Capture the cell that displays the provided text and extract its [X, Y] central coordinate. 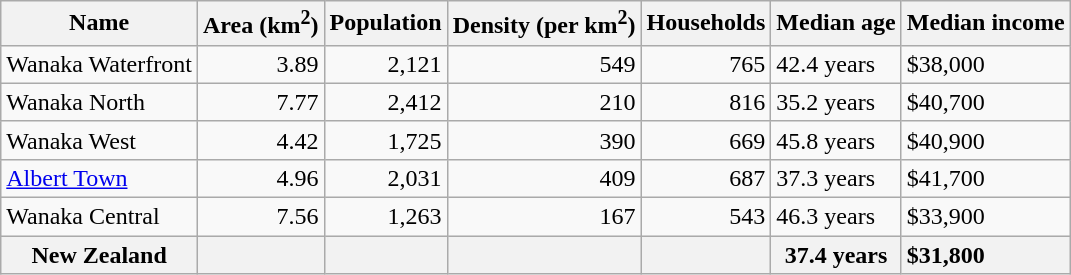
46.3 years [836, 217]
167 [544, 217]
Wanaka West [100, 140]
Median income [986, 24]
2,121 [386, 64]
7.77 [260, 102]
543 [706, 217]
$31,800 [986, 255]
$38,000 [986, 64]
Population [386, 24]
Albert Town [100, 178]
35.2 years [836, 102]
Area (km2) [260, 24]
816 [706, 102]
Density (per km2) [544, 24]
409 [544, 178]
New Zealand [100, 255]
1,725 [386, 140]
210 [544, 102]
687 [706, 178]
549 [544, 64]
Name [100, 24]
Wanaka Waterfront [100, 64]
42.4 years [836, 64]
37.3 years [836, 178]
$40,900 [986, 140]
Wanaka North [100, 102]
$41,700 [986, 178]
Median age [836, 24]
Households [706, 24]
390 [544, 140]
4.42 [260, 140]
765 [706, 64]
7.56 [260, 217]
37.4 years [836, 255]
2,031 [386, 178]
Wanaka Central [100, 217]
45.8 years [836, 140]
$40,700 [986, 102]
1,263 [386, 217]
3.89 [260, 64]
4.96 [260, 178]
$33,900 [986, 217]
2,412 [386, 102]
669 [706, 140]
